Output the [X, Y] coordinate of the center of the cell containing the given text.  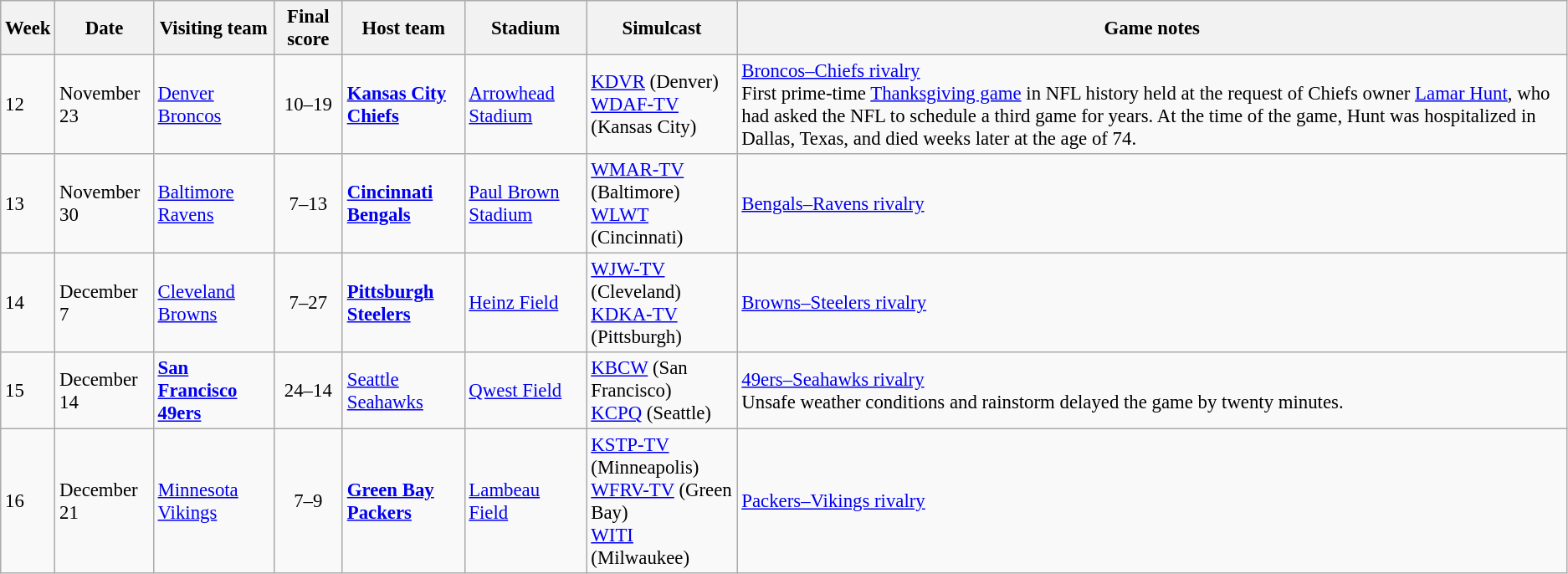
November 30 [104, 204]
Pittsburgh Steelers [403, 303]
December 14 [104, 391]
Qwest Field [525, 391]
Denver Broncos [213, 105]
Bengals–Ravens rivalry [1151, 204]
Lambeau Field [525, 502]
13 [28, 204]
Date [104, 28]
Minnesota Vikings [213, 502]
Paul Brown Stadium [525, 204]
San Francisco 49ers [213, 391]
Cincinnati Bengals [403, 204]
Visiting team [213, 28]
49ers–Seahawks rivalryUnsafe weather conditions and rainstorm delayed the game by twenty minutes. [1151, 391]
7–9 [308, 502]
7–13 [308, 204]
Final score [308, 28]
Cleveland Browns [213, 303]
Packers–Vikings rivalry [1151, 502]
Week [28, 28]
WMAR-TV (Baltimore)WLWT (Cincinnati) [662, 204]
Stadium [525, 28]
10–19 [308, 105]
Host team [403, 28]
Kansas City Chiefs [403, 105]
November 23 [104, 105]
December 21 [104, 502]
Baltimore Ravens [213, 204]
KBCW (San Francisco)KCPQ (Seattle) [662, 391]
Browns–Steelers rivalry [1151, 303]
16 [28, 502]
Heinz Field [525, 303]
12 [28, 105]
14 [28, 303]
15 [28, 391]
Seattle Seahawks [403, 391]
Green Bay Packers [403, 502]
Game notes [1151, 28]
7–27 [308, 303]
December 7 [104, 303]
KSTP-TV (Minneapolis)WFRV-TV (Green Bay)WITI (Milwaukee) [662, 502]
WJW-TV (Cleveland)KDKA-TV (Pittsburgh) [662, 303]
24–14 [308, 391]
Arrowhead Stadium [525, 105]
KDVR (Denver)WDAF-TV (Kansas City) [662, 105]
Simulcast [662, 28]
